Extract the [x, y] coordinate from the center of the cell holding the provided text.  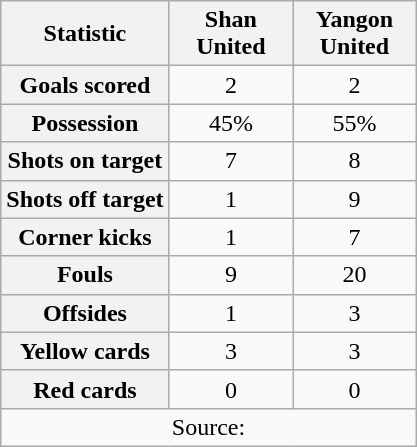
Shots on target [85, 161]
20 [355, 275]
55% [355, 123]
Corner kicks [85, 237]
Shots off target [85, 199]
Source: [209, 427]
Yangon United [355, 34]
Fouls [85, 275]
Statistic [85, 34]
8 [355, 161]
Possession [85, 123]
45% [231, 123]
Offsides [85, 313]
Shan United [231, 34]
Red cards [85, 389]
Yellow cards [85, 351]
Goals scored [85, 85]
